Identify which cell holds the provided text, then report its [x, y] central coordinate. 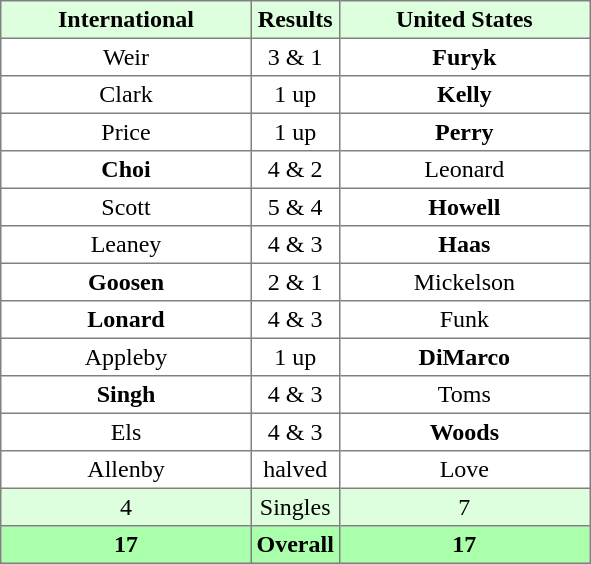
Furyk [464, 57]
Clark [126, 95]
Howell [464, 207]
halved [295, 470]
Love [464, 470]
5 & 4 [295, 207]
Toms [464, 395]
United States [464, 20]
International [126, 20]
Kelly [464, 95]
Leonard [464, 170]
Overall [295, 545]
Funk [464, 320]
DiMarco [464, 357]
2 & 1 [295, 282]
Price [126, 132]
3 & 1 [295, 57]
Allenby [126, 470]
Singles [295, 507]
Scott [126, 207]
Weir [126, 57]
Goosen [126, 282]
Mickelson [464, 282]
7 [464, 507]
Singh [126, 395]
4 [126, 507]
Leaney [126, 245]
Choi [126, 170]
Els [126, 432]
4 & 2 [295, 170]
Results [295, 20]
Appleby [126, 357]
Lonard [126, 320]
Woods [464, 432]
Perry [464, 132]
Haas [464, 245]
